Locate the cell with the specified text and output its [x, y] center coordinate. 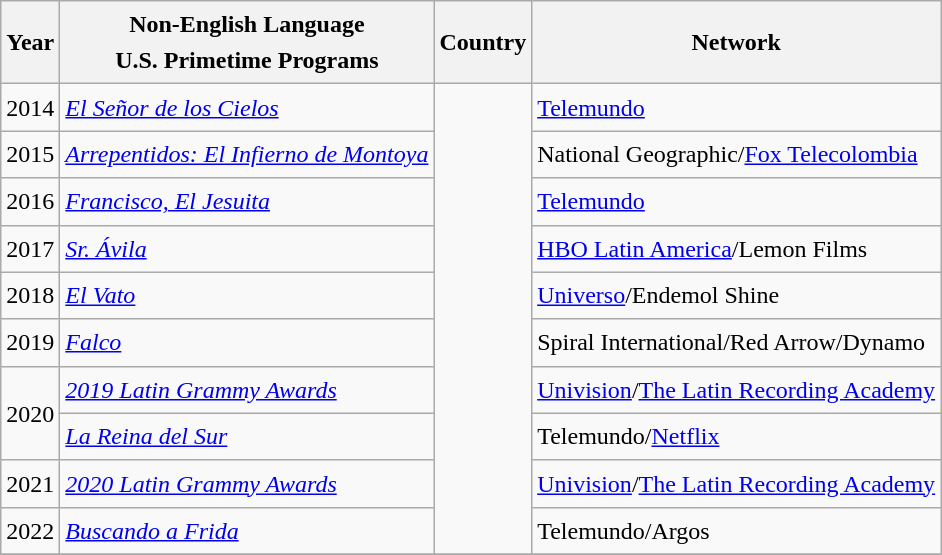
HBO Latin America/Lemon Films [736, 248]
National Geographic/Fox Telecolombia [736, 154]
2022 [30, 530]
2019 [30, 342]
2021 [30, 484]
2019 Latin Grammy Awards [247, 390]
Falco [247, 342]
Country [483, 42]
2018 [30, 296]
Buscando a Frida [247, 530]
2020 Latin Grammy Awards [247, 484]
Universo/Endemol Shine [736, 296]
2014 [30, 108]
Non-English LanguageU.S. Primetime Programs [247, 42]
El Vato [247, 296]
El Señor de los Cielos [247, 108]
Telemundo/Argos [736, 530]
Spiral International/Red Arrow/Dynamo [736, 342]
Network [736, 42]
Arrepentidos: El Infierno de Montoya [247, 154]
2015 [30, 154]
Telemundo/Netflix [736, 436]
2020 [30, 413]
La Reina del Sur [247, 436]
Sr. Ávila [247, 248]
Year [30, 42]
2016 [30, 202]
2017 [30, 248]
Francisco, El Jesuita [247, 202]
